Capture the cell that displays the provided text and extract its (x, y) central coordinate. 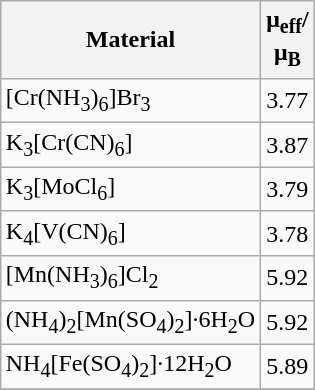
(NH4)2[Mn(SO4)2]·6H2O (130, 322)
NH4[Fe(SO4)2]·12H2O (130, 366)
3.79 (288, 189)
[Cr(NH3)6]Br3 (130, 100)
3.77 (288, 100)
K3[Cr(CN)6] (130, 145)
μeff/μB (288, 40)
Material (130, 40)
[Mn(NH3)6]Cl2 (130, 278)
K3[MoCl6] (130, 189)
3.87 (288, 145)
K4[V(CN)6] (130, 233)
5.89 (288, 366)
3.78 (288, 233)
